Locate the cell with the specified text and output its [X, Y] center coordinate. 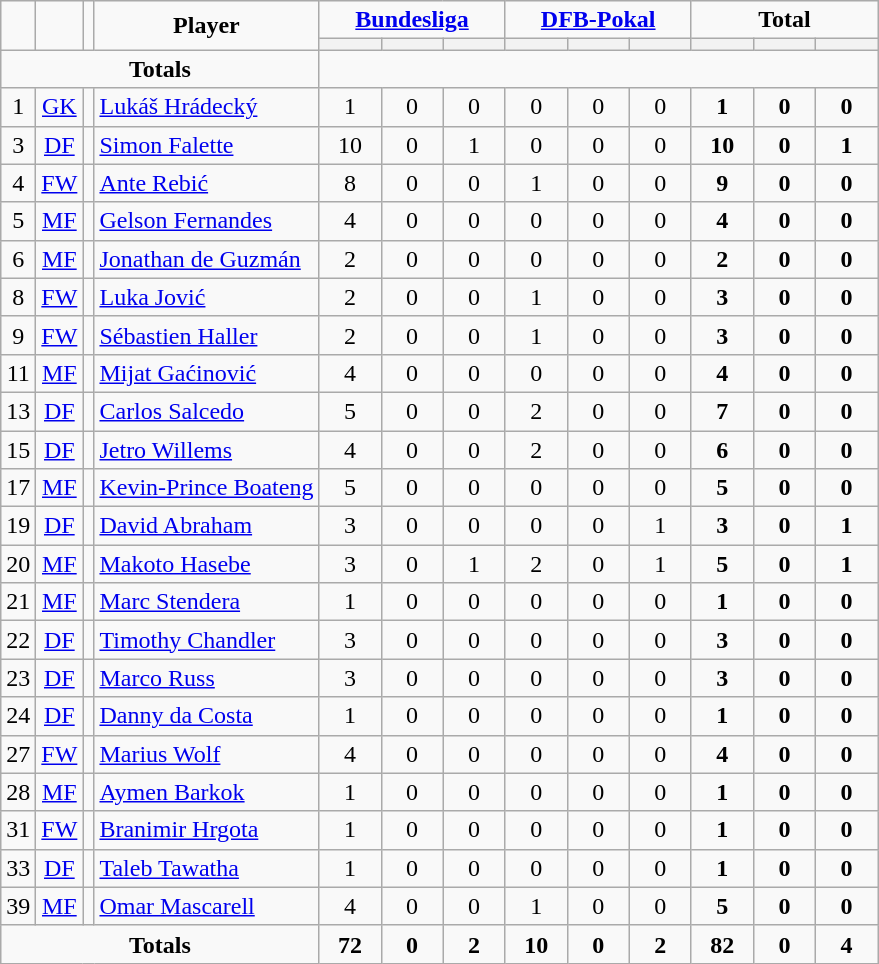
15 [18, 449]
Timothy Chandler [206, 640]
Simon Falette [206, 145]
33 [18, 868]
Marc Stendera [206, 602]
DFB-Pokal [598, 20]
GK [60, 107]
Taleb Tawatha [206, 868]
7 [722, 411]
22 [18, 640]
17 [18, 488]
Mijat Gaćinović [206, 373]
Omar Mascarell [206, 906]
Branimir Hrgota [206, 830]
19 [18, 526]
Danny da Costa [206, 716]
Jonathan de Guzmán [206, 259]
31 [18, 830]
82 [722, 944]
28 [18, 792]
Sébastien Haller [206, 335]
Luka Jović [206, 297]
24 [18, 716]
11 [18, 373]
20 [18, 564]
13 [18, 411]
Kevin-Prince Boateng [206, 488]
Gelson Fernandes [206, 221]
Player [206, 26]
39 [18, 906]
21 [18, 602]
Jetro Willems [206, 449]
23 [18, 678]
Lukáš Hrádecký [206, 107]
Ante Rebić [206, 183]
72 [350, 944]
Carlos Salcedo [206, 411]
David Abraham [206, 526]
Bundesliga [412, 20]
Aymen Barkok [206, 792]
Marco Russ [206, 678]
27 [18, 754]
Makoto Hasebe [206, 564]
Marius Wolf [206, 754]
Total [784, 20]
